Return the (X, Y) coordinate for the center point of the cell that contains the specified text.  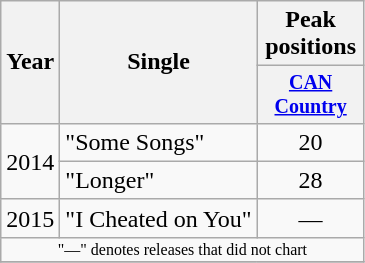
"Some Songs" (158, 142)
"—" denotes releases that did not chart (182, 249)
"I Cheated on You" (158, 218)
"Longer" (158, 180)
2015 (30, 218)
— (310, 218)
28 (310, 180)
Single (158, 62)
Year (30, 62)
Peak positions (310, 34)
2014 (30, 161)
20 (310, 142)
CAN Country (310, 94)
